Determine the (X, Y) coordinate at the center of the cell enclosing the given text.  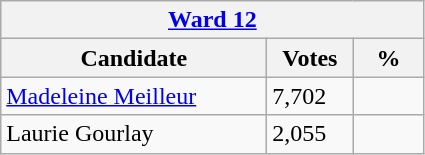
Candidate (134, 58)
Ward 12 (212, 20)
Madeleine Meilleur (134, 96)
Votes (310, 58)
Laurie Gourlay (134, 134)
7,702 (310, 96)
2,055 (310, 134)
% (388, 58)
